Locate the cell with the specified text and output its (X, Y) center coordinate. 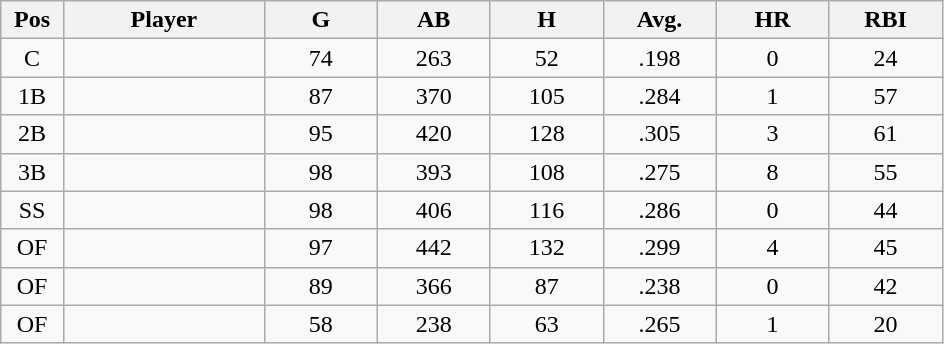
238 (434, 324)
74 (320, 58)
89 (320, 286)
406 (434, 210)
42 (886, 286)
G (320, 20)
263 (434, 58)
55 (886, 172)
.265 (660, 324)
AB (434, 20)
.275 (660, 172)
45 (886, 248)
20 (886, 324)
.286 (660, 210)
116 (546, 210)
C (32, 58)
Avg. (660, 20)
.305 (660, 134)
57 (886, 96)
108 (546, 172)
61 (886, 134)
52 (546, 58)
132 (546, 248)
24 (886, 58)
Pos (32, 20)
1B (32, 96)
.284 (660, 96)
.238 (660, 286)
2B (32, 134)
44 (886, 210)
3B (32, 172)
442 (434, 248)
4 (772, 248)
105 (546, 96)
420 (434, 134)
.198 (660, 58)
3 (772, 134)
.299 (660, 248)
Player (164, 20)
HR (772, 20)
H (546, 20)
393 (434, 172)
366 (434, 286)
8 (772, 172)
95 (320, 134)
SS (32, 210)
RBI (886, 20)
63 (546, 324)
97 (320, 248)
128 (546, 134)
370 (434, 96)
58 (320, 324)
